Capture the cell that displays the provided text and extract its (x, y) central coordinate. 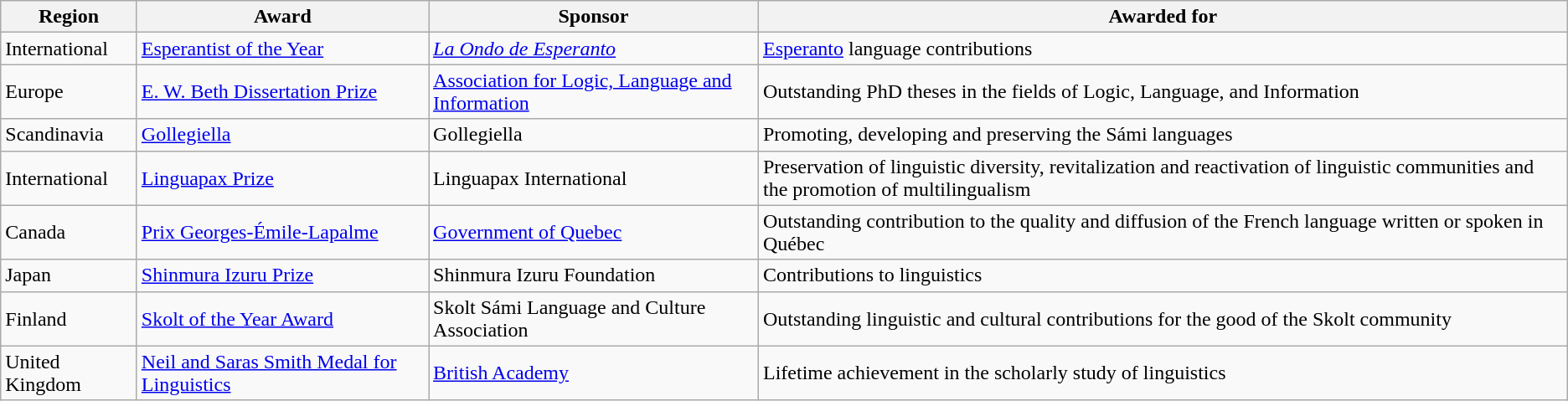
Outstanding contribution to the quality and diffusion of the French language written or spoken in Québec (1163, 233)
Esperantist of the Year (282, 49)
Canada (69, 233)
Lifetime achievement in the scholarly study of linguistics (1163, 373)
Esperanto language contributions (1163, 49)
Skolt Sámi Language and Culture Association (594, 318)
Preservation of linguistic diversity, revitalization and reactivation of linguistic communities and the promotion of multilingualism (1163, 177)
Neil and Saras Smith Medal for Linguistics (282, 373)
Shinmura Izuru Foundation (594, 275)
Promoting, developing and preserving the Sámi languages (1163, 135)
Prix Georges-Émile-Lapalme (282, 233)
E. W. Beth Dissertation Prize (282, 92)
Contributions to linguistics (1163, 275)
Linguapax Prize (282, 177)
Sponsor (594, 17)
Scandinavia (69, 135)
Award (282, 17)
Japan (69, 275)
Awarded for (1163, 17)
La Ondo de Esperanto (594, 49)
British Academy (594, 373)
Association for Logic, Language and Information (594, 92)
Shinmura Izuru Prize (282, 275)
Europe (69, 92)
Outstanding PhD theses in the fields of Logic, Language, and Information (1163, 92)
Skolt of the Year Award (282, 318)
Government of Quebec (594, 233)
Outstanding linguistic and cultural contributions for the good of the Skolt community (1163, 318)
Linguapax International (594, 177)
United Kingdom (69, 373)
Finland (69, 318)
Region (69, 17)
